Identify which cell holds the provided text, then report its [x, y] central coordinate. 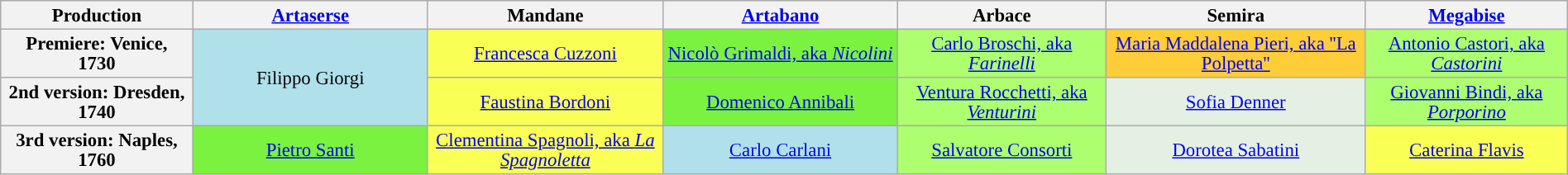
Premiere: Venice, 1730 [97, 54]
Dorotea Sabatini [1236, 150]
Caterina Flavis [1466, 150]
Sofia Denner [1236, 102]
Carlo Carlani [780, 150]
Nicolò Grimaldi, aka Nicolini [780, 54]
Artaserse [310, 15]
Filippo Giorgi [310, 78]
Ventura Rocchetti, aka Venturini [1002, 102]
Artabano [780, 15]
Mandane [545, 15]
Domenico Annibali [780, 102]
Pietro Santi [310, 150]
2nd version: Dresden, 1740 [97, 102]
3rd version: Naples, 1760 [97, 150]
Clementina Spagnoli, aka La Spagnoletta [545, 150]
Semira [1236, 15]
Giovanni Bindi, aka Porporino [1466, 102]
Maria Maddalena Pieri, aka ''La Polpetta'' [1236, 54]
Faustina Bordoni [545, 102]
Antonio Castori, aka Castorini [1466, 54]
Carlo Broschi, aka Farinelli [1002, 54]
Megabise [1466, 15]
Production [97, 15]
Arbace [1002, 15]
Francesca Cuzzoni [545, 54]
Salvatore Consorti [1002, 150]
